Capture the cell that displays the provided text and extract its (x, y) central coordinate. 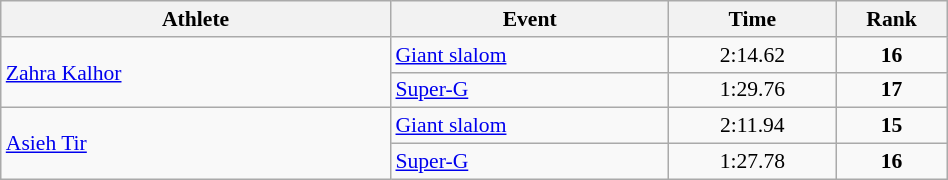
Zahra Kalhor (196, 72)
2:11.94 (752, 126)
17 (892, 90)
Athlete (196, 19)
Time (752, 19)
2:14.62 (752, 55)
1:29.76 (752, 90)
Asieh Tir (196, 144)
Rank (892, 19)
1:27.78 (752, 162)
15 (892, 126)
Event (529, 19)
